Locate the cell with the specified text and output its [x, y] center coordinate. 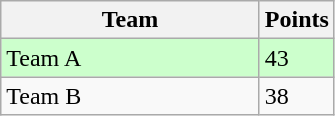
Team [130, 20]
Team A [130, 58]
Team B [130, 96]
38 [296, 96]
Points [296, 20]
43 [296, 58]
